Capture the cell that displays the provided text and extract its [X, Y] central coordinate. 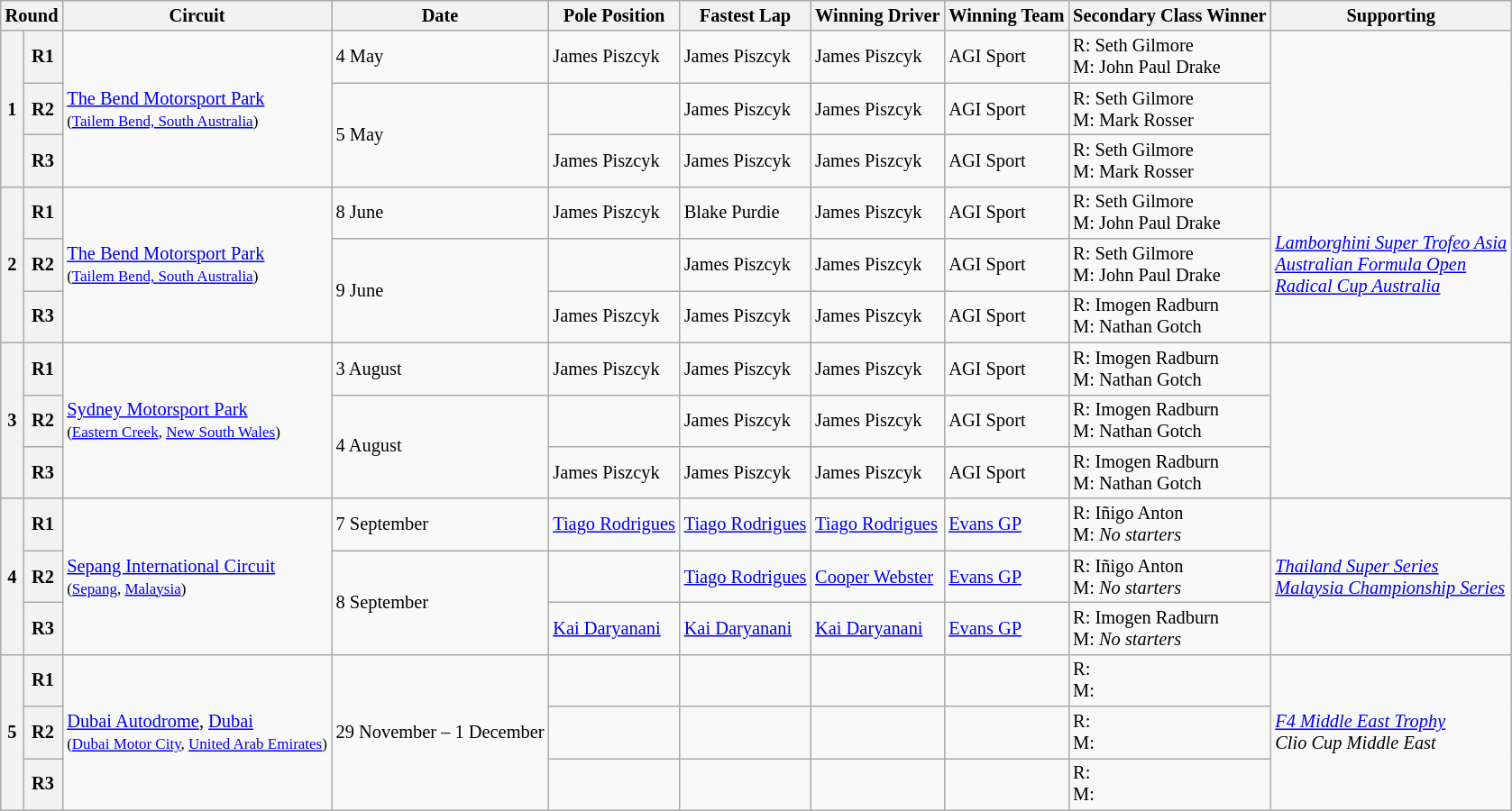
Dubai Autodrome, Dubai(Dubai Motor City, United Arab Emirates) [197, 732]
Date [440, 15]
Secondary Class Winner [1169, 15]
9 June [440, 290]
5 May [440, 135]
Thailand Super SeriesMalaysia Championship Series [1390, 577]
Winning Driver [877, 15]
Blake Purdie [745, 213]
2 [13, 265]
Cooper Webster [877, 577]
4 August [440, 447]
8 September [440, 602]
Supporting [1390, 15]
4 [13, 577]
Fastest Lap [745, 15]
Lamborghini Super Trofeo AsiaAustralian Formula OpenRadical Cup Australia [1390, 265]
1 [13, 108]
5 [13, 732]
Winning Team [1006, 15]
Sepang International Circuit(Sepang, Malaysia) [197, 577]
3 August [440, 369]
Sydney Motorsport Park(Eastern Creek, New South Wales) [197, 420]
7 September [440, 524]
F4 Middle East TrophyClio Cup Middle East [1390, 732]
R: Imogen Radburn M: No starters [1169, 628]
Round [32, 15]
3 [13, 420]
Circuit [197, 15]
4 May [440, 57]
Pole Position [613, 15]
29 November – 1 December [440, 732]
8 June [440, 213]
